Capture the cell that displays the provided text and extract its (X, Y) central coordinate. 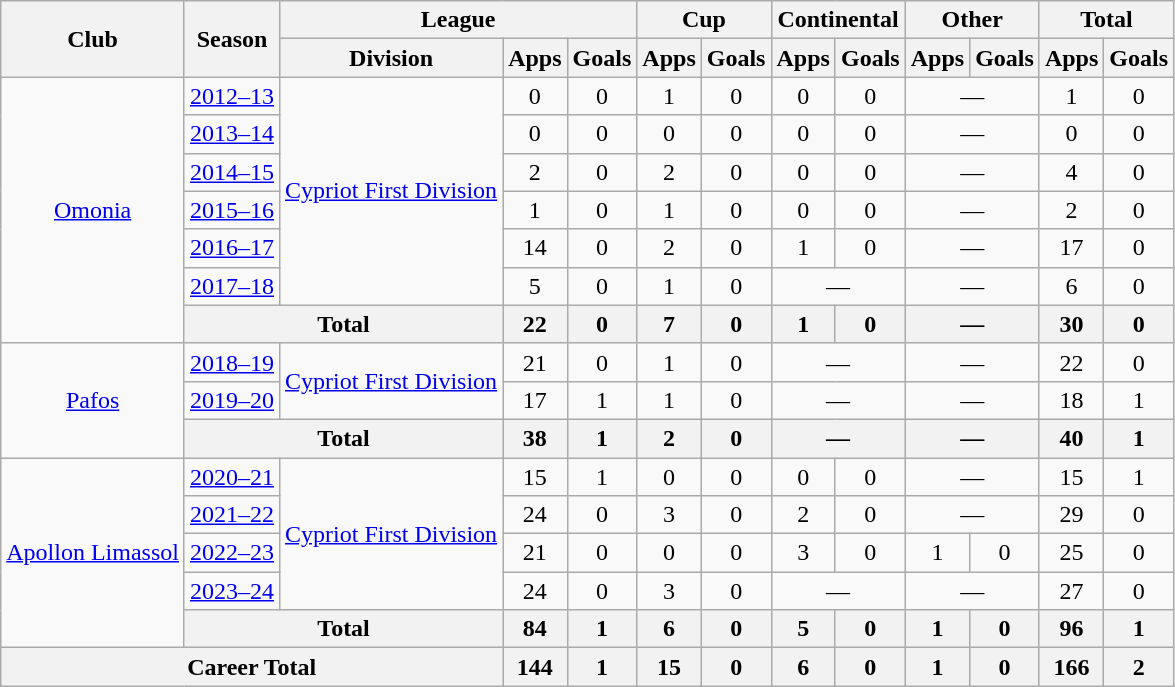
29 (1071, 515)
2012–13 (232, 96)
2015–16 (232, 210)
25 (1071, 553)
Season (232, 39)
40 (1071, 438)
Cup (704, 20)
18 (1071, 400)
Career Total (252, 667)
38 (535, 438)
2022–23 (232, 553)
7 (669, 324)
Club (93, 39)
4 (1071, 172)
League (458, 20)
Apollon Limassol (93, 553)
2023–24 (232, 591)
96 (1071, 629)
2021–22 (232, 515)
27 (1071, 591)
2020–21 (232, 477)
Omonia (93, 210)
144 (535, 667)
2018–19 (232, 362)
Division (392, 58)
84 (535, 629)
2019–20 (232, 400)
2014–15 (232, 172)
Pafos (93, 400)
30 (1071, 324)
14 (535, 248)
2013–14 (232, 134)
Continental (838, 20)
2017–18 (232, 286)
Other (972, 20)
2016–17 (232, 248)
166 (1071, 667)
